Detect which cell encompasses the target text, then output its [x, y] center coordinate. 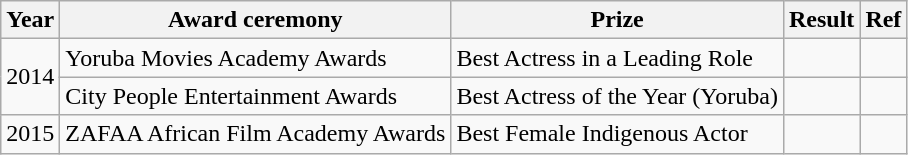
Yoruba Movies Academy Awards [256, 58]
ZAFAA African Film Academy Awards [256, 134]
Result [821, 20]
Year [30, 20]
City People Entertainment Awards [256, 96]
Best Female Indigenous Actor [618, 134]
Ref [884, 20]
Award ceremony [256, 20]
Best Actress in a Leading Role [618, 58]
Best Actress of the Year (Yoruba) [618, 96]
Prize [618, 20]
2015 [30, 134]
2014 [30, 77]
